Pinpoint the cell where the given text exists, returning its [x, y] midpoint coordinate. 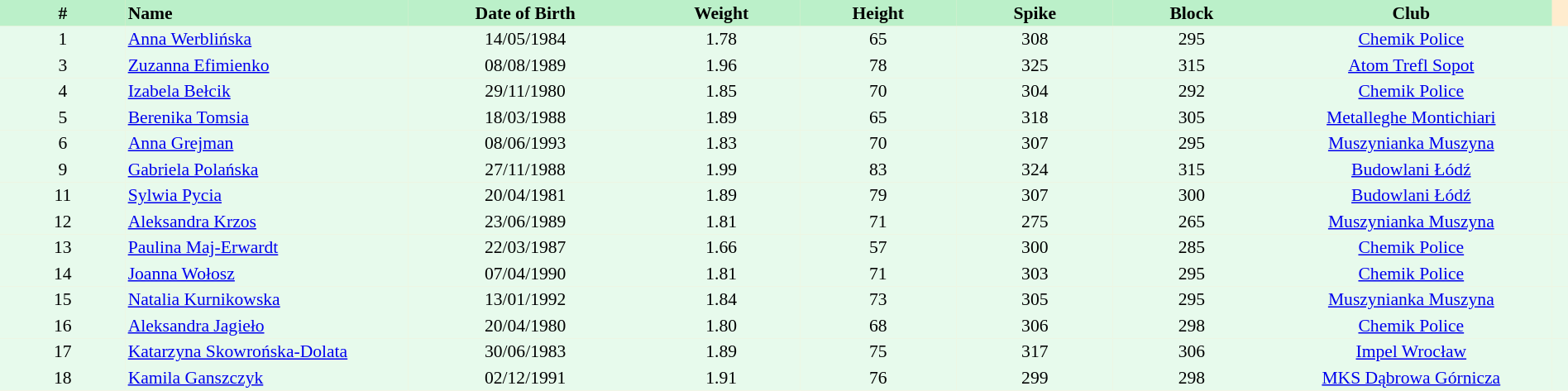
14/05/1984 [525, 40]
13 [63, 248]
Paulina Maj-Erwardt [266, 248]
29/11/1980 [525, 91]
299 [1035, 378]
78 [878, 65]
18/03/1988 [525, 117]
Kamila Ganszczyk [266, 378]
02/12/1991 [525, 378]
303 [1035, 274]
22/03/1987 [525, 248]
Atom Trefl Sopot [1411, 65]
1 [63, 40]
1.99 [721, 169]
Anna Werblińska [266, 40]
68 [878, 326]
75 [878, 352]
18 [63, 378]
3 [63, 65]
308 [1035, 40]
73 [878, 299]
Weight [721, 13]
# [63, 13]
16 [63, 326]
08/08/1989 [525, 65]
12 [63, 222]
1.66 [721, 248]
1.80 [721, 326]
5 [63, 117]
Izabela Bełcik [266, 91]
MKS Dąbrowa Górnicza [1411, 378]
23/06/1989 [525, 222]
Height [878, 13]
57 [878, 248]
Impel Wrocław [1411, 352]
317 [1035, 352]
11 [63, 195]
1.91 [721, 378]
Spike [1035, 13]
Sylwia Pycia [266, 195]
13/01/1992 [525, 299]
1.96 [721, 65]
Block [1192, 13]
Berenika Tomsia [266, 117]
Aleksandra Jagieło [266, 326]
Metalleghe Montichiari [1411, 117]
4 [63, 91]
30/06/1983 [525, 352]
14 [63, 274]
20/04/1981 [525, 195]
9 [63, 169]
79 [878, 195]
Joanna Wołosz [266, 274]
Date of Birth [525, 13]
Club [1411, 13]
318 [1035, 117]
1.84 [721, 299]
Zuzanna Efimienko [266, 65]
Katarzyna Skowrońska-Dolata [266, 352]
1.78 [721, 40]
17 [63, 352]
1.83 [721, 144]
Name [266, 13]
76 [878, 378]
275 [1035, 222]
15 [63, 299]
20/04/1980 [525, 326]
285 [1192, 248]
07/04/1990 [525, 274]
08/06/1993 [525, 144]
292 [1192, 91]
Aleksandra Krzos [266, 222]
83 [878, 169]
Anna Grejman [266, 144]
1.85 [721, 91]
Natalia Kurnikowska [266, 299]
Gabriela Polańska [266, 169]
324 [1035, 169]
325 [1035, 65]
27/11/1988 [525, 169]
304 [1035, 91]
265 [1192, 222]
6 [63, 144]
